Output the (x, y) coordinate of the center of the cell containing the given text.  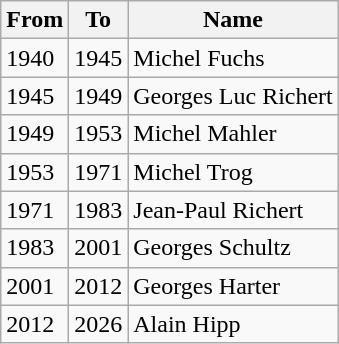
Alain Hipp (234, 324)
Michel Fuchs (234, 58)
Georges Luc Richert (234, 96)
Jean-Paul Richert (234, 210)
Name (234, 20)
2026 (98, 324)
Michel Mahler (234, 134)
Georges Harter (234, 286)
Georges Schultz (234, 248)
From (35, 20)
Michel Trog (234, 172)
To (98, 20)
1940 (35, 58)
